Detect which cell encompasses the target text, then output its (x, y) center coordinate. 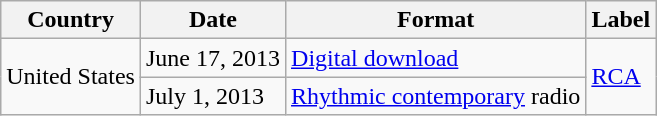
United States (71, 77)
RCA (621, 77)
Digital download (436, 58)
Rhythmic contemporary radio (436, 96)
July 1, 2013 (212, 96)
June 17, 2013 (212, 58)
Date (212, 20)
Country (71, 20)
Format (436, 20)
Label (621, 20)
